Pinpoint the cell where the given text exists, returning its (x, y) midpoint coordinate. 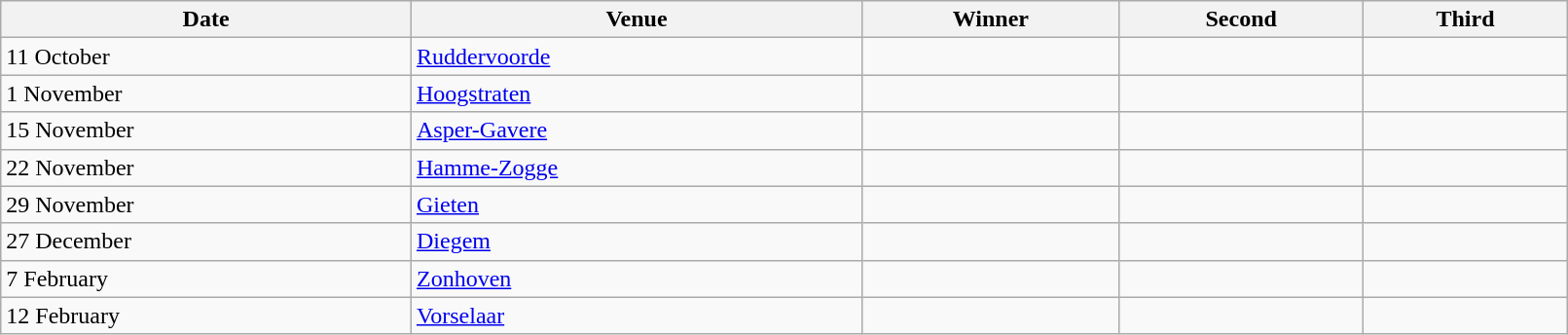
Hoogstraten (637, 93)
Hamme-Zogge (637, 167)
22 November (206, 167)
29 November (206, 205)
Zonhoven (637, 279)
Venue (637, 19)
27 December (206, 242)
Asper-Gavere (637, 130)
15 November (206, 130)
Vorselaar (637, 316)
12 February (206, 316)
Gieten (637, 205)
1 November (206, 93)
11 October (206, 56)
7 February (206, 279)
Second (1241, 19)
Winner (991, 19)
Third (1466, 19)
Diegem (637, 242)
Ruddervoorde (637, 56)
Date (206, 19)
